Identify which cell holds the provided text, then report its (X, Y) central coordinate. 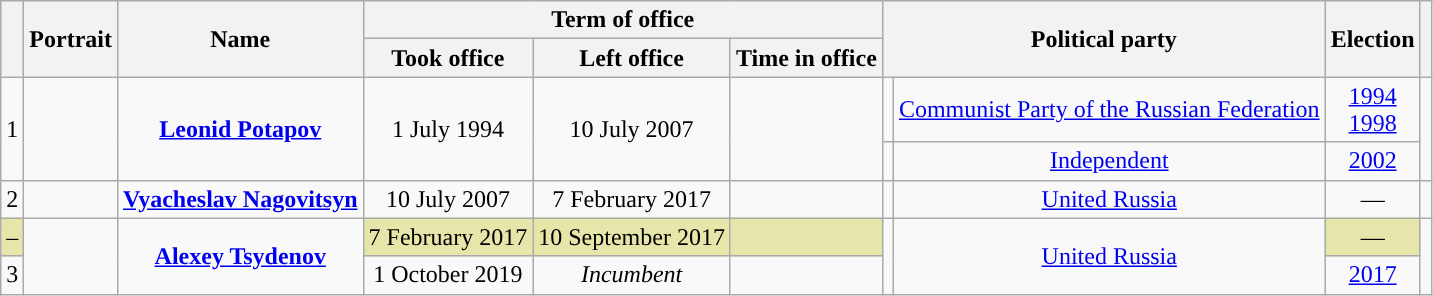
Election (1372, 39)
3 (12, 275)
Time in office (806, 58)
– (12, 237)
Communist Party of the Russian Federation (1109, 110)
Took office (448, 58)
Incumbent (632, 275)
Portrait (71, 39)
1 October 2019 (448, 275)
Independent (1109, 161)
Alexey Tsydenov (240, 256)
19941998 (1372, 110)
Name (240, 39)
Term of office (622, 20)
2002 (1372, 161)
Political party (1104, 39)
Vyacheslav Nagovitsyn (240, 199)
Left office (632, 58)
1 (12, 128)
1 July 1994 (448, 128)
2 (12, 199)
10 September 2017 (632, 237)
Leonid Potapov (240, 128)
2017 (1372, 275)
